Capture the cell that displays the provided text and extract its (x, y) central coordinate. 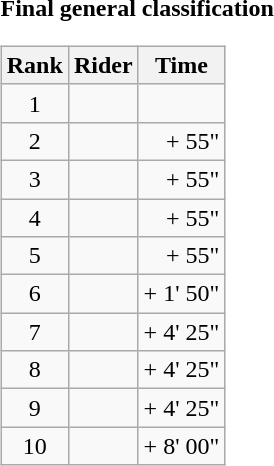
+ 1' 50" (182, 294)
4 (34, 217)
3 (34, 179)
Time (182, 65)
5 (34, 256)
9 (34, 408)
7 (34, 332)
6 (34, 294)
8 (34, 370)
2 (34, 141)
+ 8' 00" (182, 446)
Rank (34, 65)
1 (34, 103)
10 (34, 446)
Rider (103, 65)
